Output the [X, Y] coordinate of the center of the cell containing the given text.  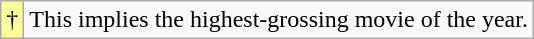
† [12, 20]
This implies the highest-grossing movie of the year. [279, 20]
